Capture the cell that displays the provided text and extract its [x, y] central coordinate. 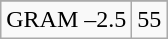
GRAM –2.5 [66, 20]
55 [150, 20]
